Output the [x, y] coordinate of the center of the cell containing the given text.  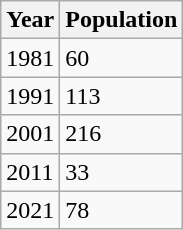
2011 [30, 172]
33 [122, 172]
113 [122, 96]
2021 [30, 210]
216 [122, 134]
60 [122, 58]
2001 [30, 134]
78 [122, 210]
1991 [30, 96]
1981 [30, 58]
Population [122, 20]
Year [30, 20]
